Detect which cell encompasses the target text, then output its [X, Y] center coordinate. 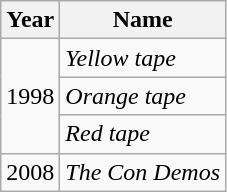
2008 [30, 172]
Yellow tape [143, 58]
1998 [30, 96]
Orange tape [143, 96]
Red tape [143, 134]
Name [143, 20]
The Con Demos [143, 172]
Year [30, 20]
